Return the [x, y] coordinate for the center point of the cell that contains the specified text.  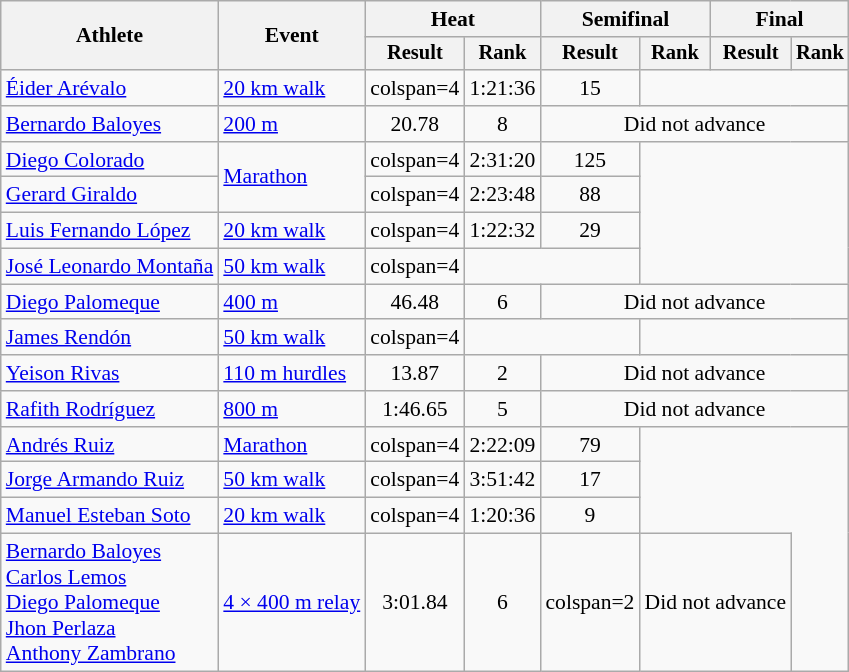
2:23:48 [502, 195]
Event [292, 36]
2:31:20 [502, 160]
1:21:36 [502, 88]
Heat [452, 19]
José Leonardo Montaña [110, 267]
9 [590, 516]
79 [590, 445]
Rafith Rodríguez [110, 409]
Diego Colorado [110, 160]
Yeison Rivas [110, 373]
2:22:09 [502, 445]
Athlete [110, 36]
125 [590, 160]
29 [590, 231]
Luis Fernando López [110, 231]
2 [502, 373]
200 m [292, 124]
Éider Arévalo [110, 88]
3:51:42 [502, 480]
400 m [292, 302]
Bernardo BaloyesCarlos LemosDiego PalomequeJhon PerlazaAnthony Zambrano [110, 603]
17 [590, 480]
1:20:36 [502, 516]
Final [779, 19]
8 [502, 124]
4 × 400 m relay [292, 603]
3:01.84 [414, 603]
Semifinal [625, 19]
13.87 [414, 373]
1:22:32 [502, 231]
Diego Palomeque [110, 302]
110 m hurdles [292, 373]
Gerard Giraldo [110, 195]
20.78 [414, 124]
Bernardo Baloyes [110, 124]
1:46.65 [414, 409]
46.48 [414, 302]
Manuel Esteban Soto [110, 516]
Andrés Ruiz [110, 445]
Jorge Armando Ruiz [110, 480]
800 m [292, 409]
5 [502, 409]
James Rendón [110, 338]
15 [590, 88]
colspan=2 [590, 603]
88 [590, 195]
